Pinpoint the cell where the given text exists, returning its (x, y) midpoint coordinate. 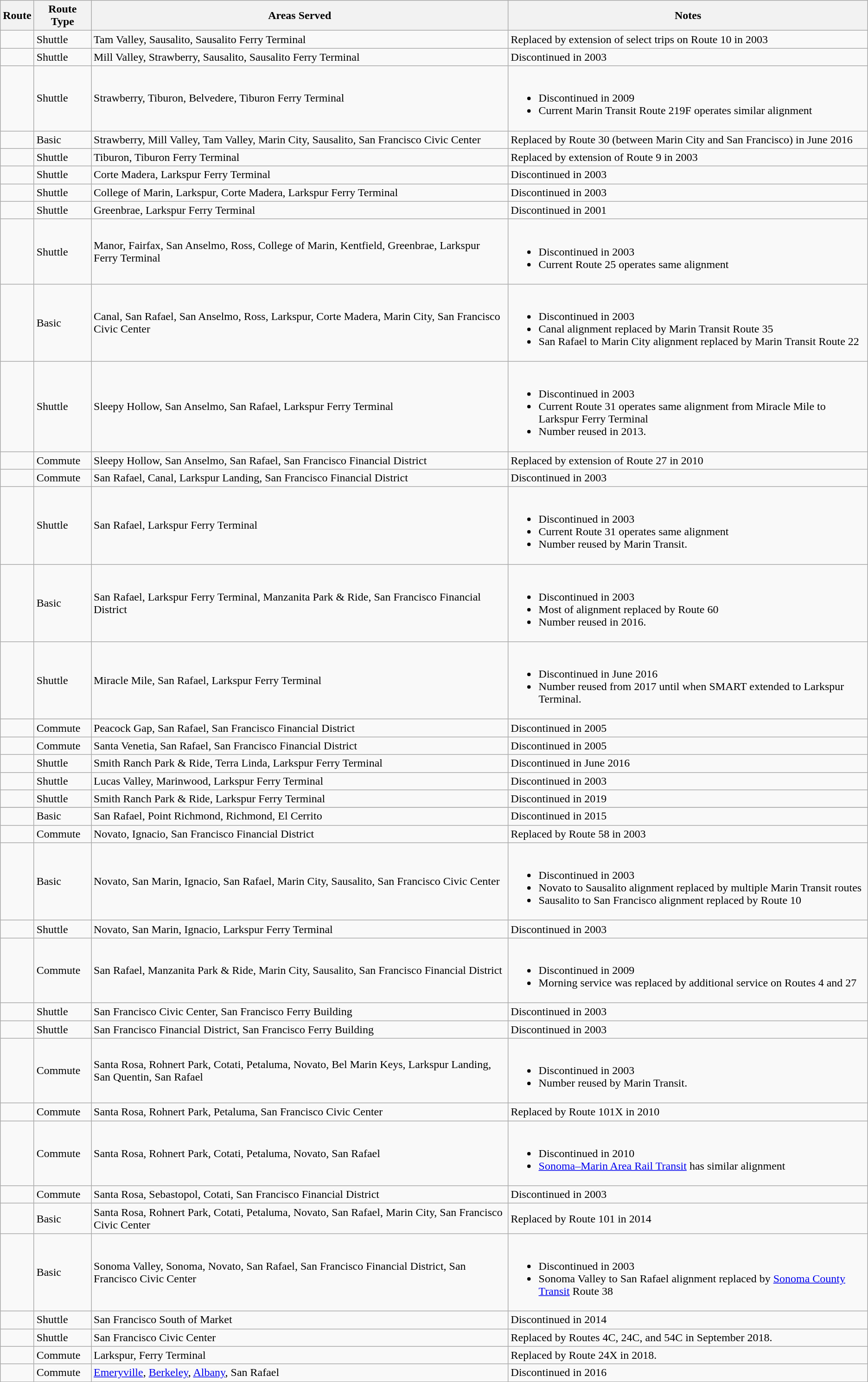
Replaced by Route 58 in 2003 (688, 834)
Mill Valley, Strawberry, Sausalito, Sausalito Ferry Terminal (300, 57)
Novato, San Marin, Ignacio, Larkspur Ferry Terminal (300, 929)
Replaced by Route 101X in 2010 (688, 1112)
Manor, Fairfax, San Anselmo, Ross, College of Marin, Kentfield, Greenbrae, Larkspur Ferry Terminal (300, 251)
Tam Valley, Sausalito, Sausalito Ferry Terminal (300, 39)
Discontinued in 2003Current Route 31 operates same alignmentNumber reused by Marin Transit. (688, 526)
Tiburon, Tiburon Ferry Terminal (300, 157)
San Francisco Civic Center, San Francisco Ferry Building (300, 1011)
Discontinued in 2010Sonoma–Marin Area Rail Transit has similar alignment (688, 1153)
Santa Rosa, Sebastopol, Cotati, San Francisco Financial District (300, 1195)
Santa Rosa, Rohnert Park, Petaluma, San Francisco Civic Center (300, 1112)
San Francisco South of Market (300, 1320)
Discontinued in 2016 (688, 1373)
Santa Rosa, Rohnert Park, Cotati, Petaluma, Novato, Bel Marin Keys, Larkspur Landing, San Quentin, San Rafael (300, 1071)
Discontinued in 2009Morning service was replaced by additional service on Routes 4 and 27 (688, 970)
Smith Ranch Park & Ride, Larkspur Ferry Terminal (300, 799)
Discontinued in 2015 (688, 816)
Replaced by Routes 4C, 24C, and 54C in September 2018. (688, 1337)
Strawberry, Mill Valley, Tam Valley, Marin City, Sausalito, San Francisco Civic Center (300, 140)
San Rafael, Larkspur Ferry Terminal (300, 526)
Replaced by extension of Route 27 in 2010 (688, 461)
Route Type (62, 16)
Larkspur, Ferry Terminal (300, 1355)
San Rafael, Larkspur Ferry Terminal, Manzanita Park & Ride, San Francisco Financial District (300, 603)
Novato, San Marin, Ignacio, San Rafael, Marin City, Sausalito, San Francisco Civic Center (300, 881)
Discontinued in 2003Most of alignment replaced by Route 60Number reused in 2016. (688, 603)
College of Marin, Larkspur, Corte Madera, Larkspur Ferry Terminal (300, 192)
Sleepy Hollow, San Anselmo, San Rafael, San Francisco Financial District (300, 461)
San Rafael, Canal, Larkspur Landing, San Francisco Financial District (300, 478)
Canal, San Rafael, San Anselmo, Ross, Larkspur, Corte Madera, Marin City, San Francisco Civic Center (300, 323)
Replaced by extension of select trips on Route 10 in 2003 (688, 39)
Smith Ranch Park & Ride, Terra Linda, Larkspur Ferry Terminal (300, 763)
Sonoma Valley, Sonoma, Novato, San Rafael, San Francisco Financial District, San Francisco Civic Center (300, 1273)
Discontinued in 2003Novato to Sausalito alignment replaced by multiple Marin Transit routesSausalito to San Francisco alignment replaced by Route 10 (688, 881)
Discontinued in June 2016Number reused from 2017 until when SMART extended to Larkspur Terminal. (688, 681)
Peacock Gap, San Rafael, San Francisco Financial District (300, 728)
Discontinued in 2003Canal alignment replaced by Marin Transit Route 35San Rafael to Marin City alignment replaced by Marin Transit Route 22 (688, 323)
Replaced by Route 101 in 2014 (688, 1219)
San Francisco Civic Center (300, 1337)
Lucas Valley, Marinwood, Larkspur Ferry Terminal (300, 781)
Discontinued in 2001 (688, 210)
Corte Madera, Larkspur Ferry Terminal (300, 175)
Replaced by Route 30 (between Marin City and San Francisco) in June 2016 (688, 140)
San Rafael, Point Richmond, Richmond, El Cerrito (300, 816)
Discontinued in 2009Current Marin Transit Route 219F operates similar alignment (688, 98)
Greenbrae, Larkspur Ferry Terminal (300, 210)
Miracle Mile, San Rafael, Larkspur Ferry Terminal (300, 681)
Novato, Ignacio, San Francisco Financial District (300, 834)
San Francisco Financial District, San Francisco Ferry Building (300, 1029)
Areas Served (300, 16)
Emeryville, Berkeley, Albany, San Rafael (300, 1373)
Discontinued in 2003Current Route 31 operates same alignment from Miracle Mile to Larkspur Ferry TerminalNumber reused in 2013. (688, 406)
San Rafael, Manzanita Park & Ride, Marin City, Sausalito, San Francisco Financial District (300, 970)
Route (17, 16)
Strawberry, Tiburon, Belvedere, Tiburon Ferry Terminal (300, 98)
Notes (688, 16)
Discontinued in 2003Number reused by Marin Transit. (688, 1071)
Discontinued in 2003Sonoma Valley to San Rafael alignment replaced by Sonoma County Transit Route 38 (688, 1273)
Discontinued in 2003Current Route 25 operates same alignment (688, 251)
Discontinued in 2014 (688, 1320)
Discontinued in 2019 (688, 799)
Replaced by extension of Route 9 in 2003 (688, 157)
Discontinued in June 2016 (688, 763)
Sleepy Hollow, San Anselmo, San Rafael, Larkspur Ferry Terminal (300, 406)
Santa Rosa, Rohnert Park, Cotati, Petaluma, Novato, San Rafael, Marin City, San Francisco Civic Center (300, 1219)
Replaced by Route 24X in 2018. (688, 1355)
Santa Rosa, Rohnert Park, Cotati, Petaluma, Novato, San Rafael (300, 1153)
Santa Venetia, San Rafael, San Francisco Financial District (300, 746)
